Extract the [X, Y] coordinate from the center of the cell holding the provided text.  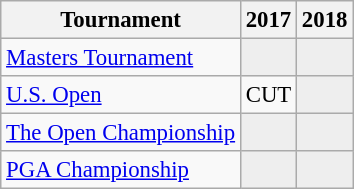
2018 [325, 20]
Tournament [121, 20]
Masters Tournament [121, 58]
2017 [268, 20]
CUT [268, 95]
PGA Championship [121, 170]
The Open Championship [121, 133]
U.S. Open [121, 95]
